Identify which cell holds the provided text, then report its [X, Y] central coordinate. 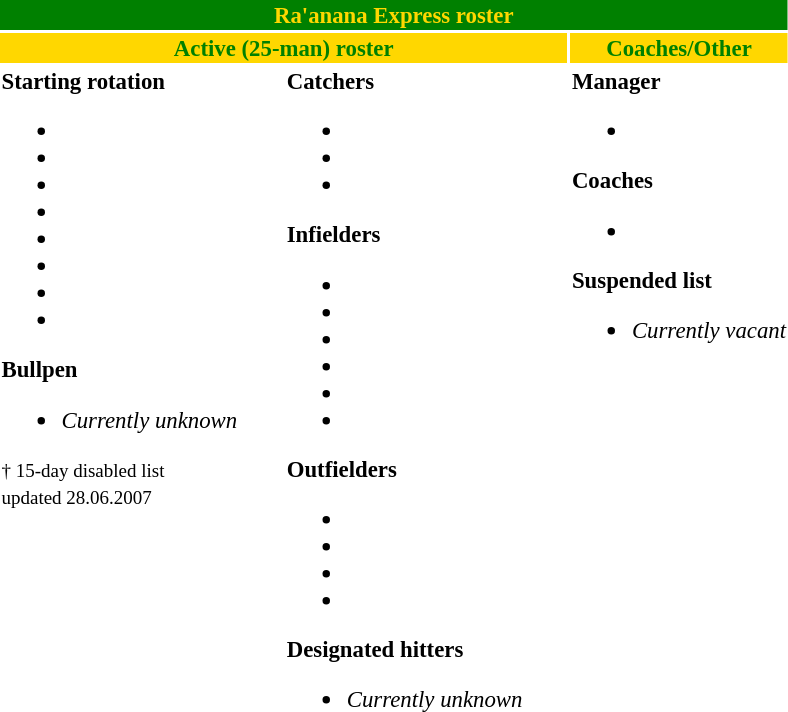
Active (25-man) roster [284, 48]
Ra'anana Express roster [394, 15]
Coaches/Other [678, 48]
